Search for the cell housing the specified text and yield its [x, y] center coordinate. 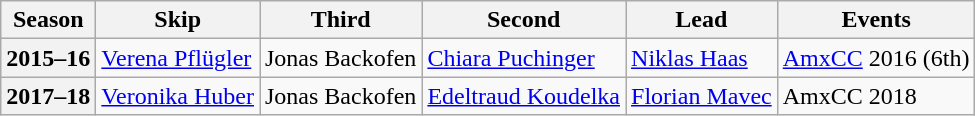
Second [524, 20]
AmxCC 2016 (6th) [876, 58]
Florian Mavec [702, 96]
2017–18 [48, 96]
Skip [178, 20]
Third [341, 20]
Events [876, 20]
AmxCC 2018 [876, 96]
Chiara Puchinger [524, 58]
Veronika Huber [178, 96]
2015–16 [48, 58]
Niklas Haas [702, 58]
Lead [702, 20]
Edeltraud Koudelka [524, 96]
Verena Pflügler [178, 58]
Season [48, 20]
